Scan for the cell matching the given text and deliver its (x, y) coordinate at center. 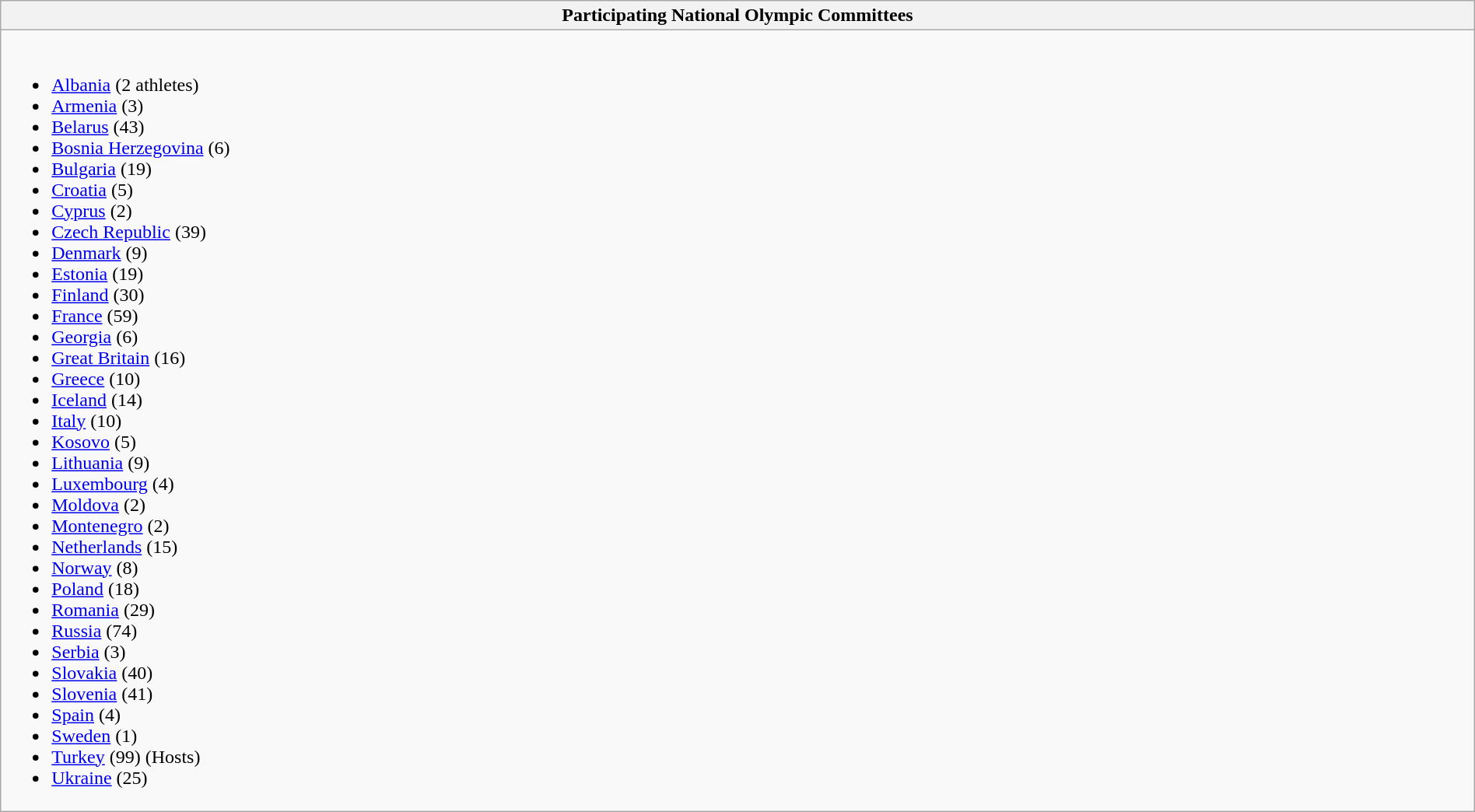
Participating National Olympic Committees (737, 16)
